Pinpoint the cell where the given text exists, returning its (X, Y) midpoint coordinate. 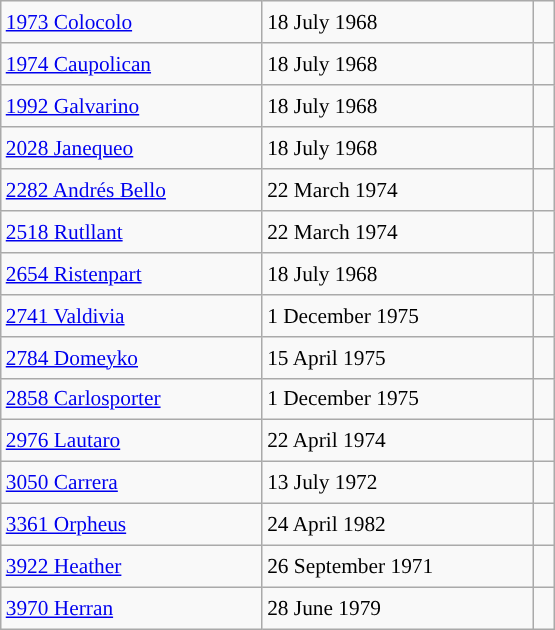
13 July 1972 (397, 483)
1974 Caupolican (132, 64)
26 September 1971 (397, 567)
3922 Heather (132, 567)
2518 Rutllant (132, 232)
15 April 1975 (397, 357)
2976 Lautaro (132, 441)
3970 Herran (132, 608)
3361 Orpheus (132, 525)
2784 Domeyko (132, 357)
2858 Carlosporter (132, 399)
2741 Valdivia (132, 315)
2654 Ristenpart (132, 273)
3050 Carrera (132, 483)
2028 Janequeo (132, 148)
1973 Colocolo (132, 22)
24 April 1982 (397, 525)
28 June 1979 (397, 608)
22 April 1974 (397, 441)
2282 Andrés Bello (132, 190)
1992 Galvarino (132, 106)
